Pinpoint the cell where the given text exists, returning its [X, Y] midpoint coordinate. 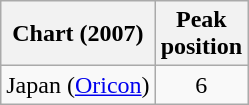
6 [201, 85]
Chart (2007) [78, 34]
Japan (Oricon) [78, 85]
Peakposition [201, 34]
